Return the [x, y] coordinate for the center point of the cell that contains the specified text.  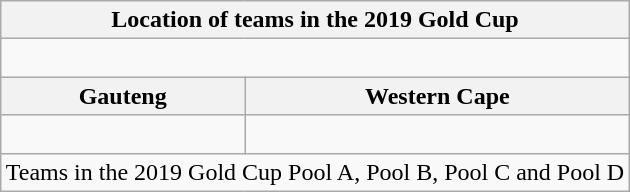
Location of teams in the 2019 Gold Cup [314, 20]
Teams in the 2019 Gold Cup Pool A, Pool B, Pool C and Pool D [314, 172]
Gauteng [122, 96]
Western Cape [438, 96]
